Return [x, y] of the center of cell containing provided text 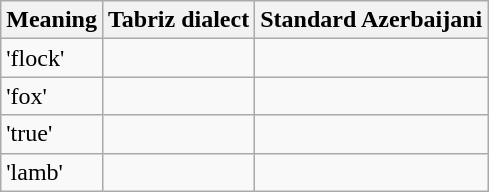
'lamb' [52, 172]
'true' [52, 134]
'fox' [52, 96]
'flock' [52, 58]
Meaning [52, 20]
Tabriz dialect [178, 20]
Standard Azerbaijani [372, 20]
